Extract the (x, y) coordinate from the center of the cell holding the provided text.  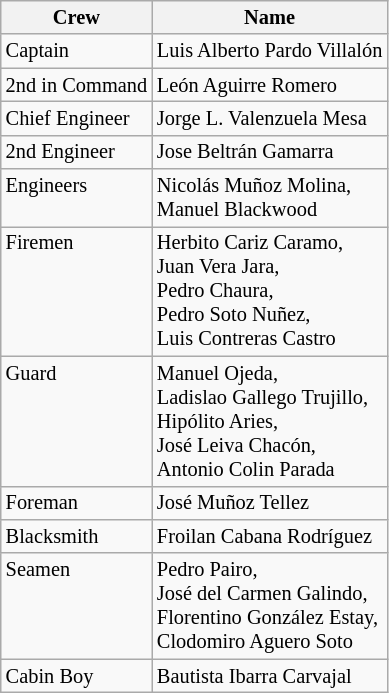
Luis Alberto Pardo Villalón (270, 51)
2nd in Command (76, 85)
Jorge L. Valenzuela Mesa (270, 118)
José Muñoz Tellez (270, 503)
León Aguirre Romero (270, 85)
Engineers (76, 198)
Jose Beltrán Gamarra (270, 152)
2nd Engineer (76, 152)
Bautista Ibarra Carvajal (270, 676)
Captain (76, 51)
Crew (76, 17)
Pedro Pairo, José del Carmen Galindo, Florentino González Estay, Clodomiro Aguero Soto (270, 606)
Blacksmith (76, 536)
Name (270, 17)
Firemen (76, 291)
Herbito Cariz Caramo,Juan Vera Jara,Pedro Chaura,Pedro Soto Nuñez,Luis Contreras Castro (270, 291)
Nicolás Muñoz Molina,Manuel Blackwood (270, 198)
Manuel Ojeda,Ladislao Gallego Trujillo,Hipólito Aries,José Leiva Chacón,Antonio Colin Parada (270, 421)
Foreman (76, 503)
Chief Engineer (76, 118)
Guard (76, 421)
Cabin Boy (76, 676)
Froilan Cabana Rodríguez (270, 536)
Seamen (76, 606)
